Pinpoint the cell where the given text exists, returning its [X, Y] midpoint coordinate. 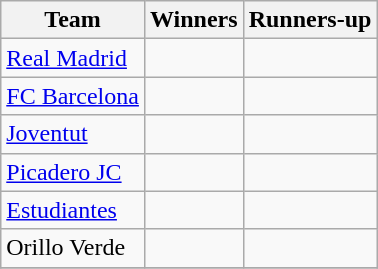
Estudiantes [73, 210]
FC Barcelona [73, 96]
Real Madrid [73, 58]
Picadero JC [73, 172]
Joventut [73, 134]
Winners [194, 20]
Runners-up [310, 20]
Team [73, 20]
Orillo Verde [73, 248]
